Output the (x, y) coordinate of the center of the cell containing the given text.  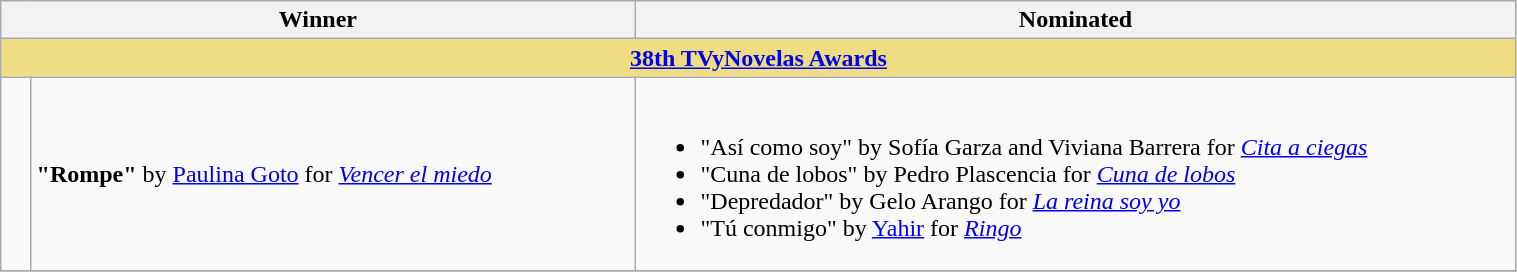
"Rompe" by Paulina Goto for Vencer el miedo (333, 174)
Nominated (1076, 20)
Winner (318, 20)
38th TVyNovelas Awards (758, 58)
